From the cell containing the given text, extract its center point as (X, Y) coordinate. 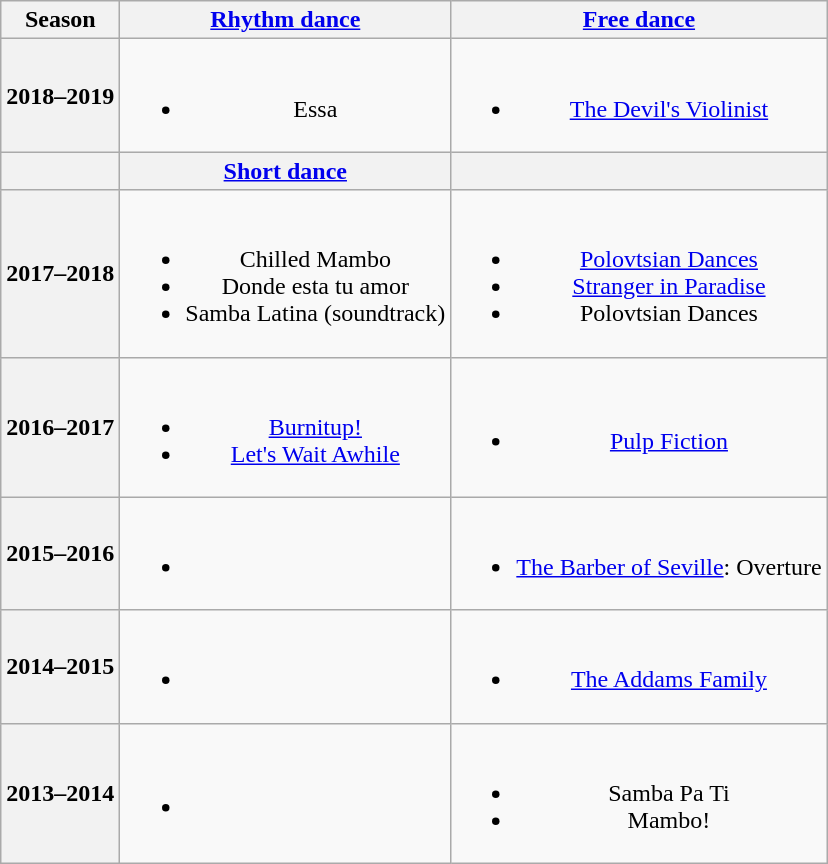
Chilled Mambo Donde esta tu amor Samba Latina (soundtrack) (286, 274)
Polovtsian Dances Stranger in Paradise Polovtsian Dances (639, 274)
2015–2016 (60, 554)
Season (60, 20)
The Devil's Violinist (639, 96)
Free dance (639, 20)
2013–2014 (60, 793)
Burnitup! Let's Wait Awhile (286, 427)
The Addams Family (639, 666)
2014–2015 (60, 666)
Pulp Fiction (639, 427)
Rhythm dance (286, 20)
Short dance (286, 171)
The Barber of Seville: Overture (639, 554)
2017–2018 (60, 274)
2016–2017 (60, 427)
2018–2019 (60, 96)
Essa (286, 96)
Samba Pa Ti Mambo! (639, 793)
